Find where the given text appears and provide that cell's center as [x, y] coordinate. 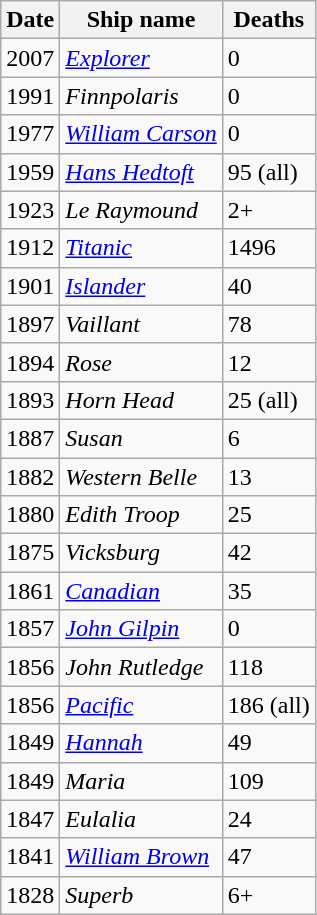
Maria [141, 781]
Vicksburg [141, 553]
1828 [30, 895]
6 [268, 438]
Le Raymound [141, 210]
6+ [268, 895]
2+ [268, 210]
1901 [30, 286]
Ship name [141, 20]
1861 [30, 591]
1977 [30, 134]
Hannah [141, 743]
Date [30, 20]
Explorer [141, 58]
1496 [268, 248]
Canadian [141, 591]
1882 [30, 477]
1894 [30, 362]
Pacific [141, 705]
13 [268, 477]
Islander [141, 286]
William Brown [141, 857]
42 [268, 553]
William Carson [141, 134]
25 [268, 515]
Hans Hedtoft [141, 172]
47 [268, 857]
Titanic [141, 248]
118 [268, 667]
Vaillant [141, 324]
1847 [30, 819]
Edith Troop [141, 515]
Western Belle [141, 477]
95 (all) [268, 172]
1880 [30, 515]
1912 [30, 248]
1857 [30, 629]
Finnpolaris [141, 96]
1887 [30, 438]
35 [268, 591]
Superb [141, 895]
Rose [141, 362]
1875 [30, 553]
78 [268, 324]
Eulalia [141, 819]
Horn Head [141, 400]
25 (all) [268, 400]
Susan [141, 438]
1923 [30, 210]
Deaths [268, 20]
John Gilpin [141, 629]
109 [268, 781]
1841 [30, 857]
40 [268, 286]
1893 [30, 400]
2007 [30, 58]
1897 [30, 324]
1959 [30, 172]
1991 [30, 96]
49 [268, 743]
24 [268, 819]
John Rutledge [141, 667]
12 [268, 362]
186 (all) [268, 705]
